For the text-containing cell, return its midpoint in [x, y] coordinate format. 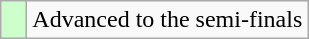
Advanced to the semi-finals [168, 20]
